Extract the (X, Y) coordinate from the center of the cell holding the provided text.  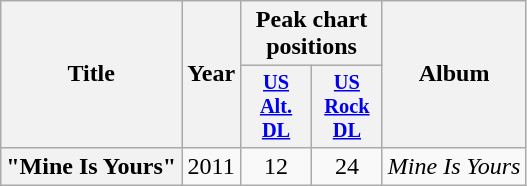
12 (276, 166)
Peak chart positions (312, 34)
Album (454, 74)
USAlt.DL (276, 107)
Mine Is Yours (454, 166)
Title (92, 74)
24 (346, 166)
"Mine Is Yours" (92, 166)
2011 (212, 166)
USRockDL (346, 107)
Year (212, 74)
